Pinpoint the cell where the given text exists, returning its (X, Y) midpoint coordinate. 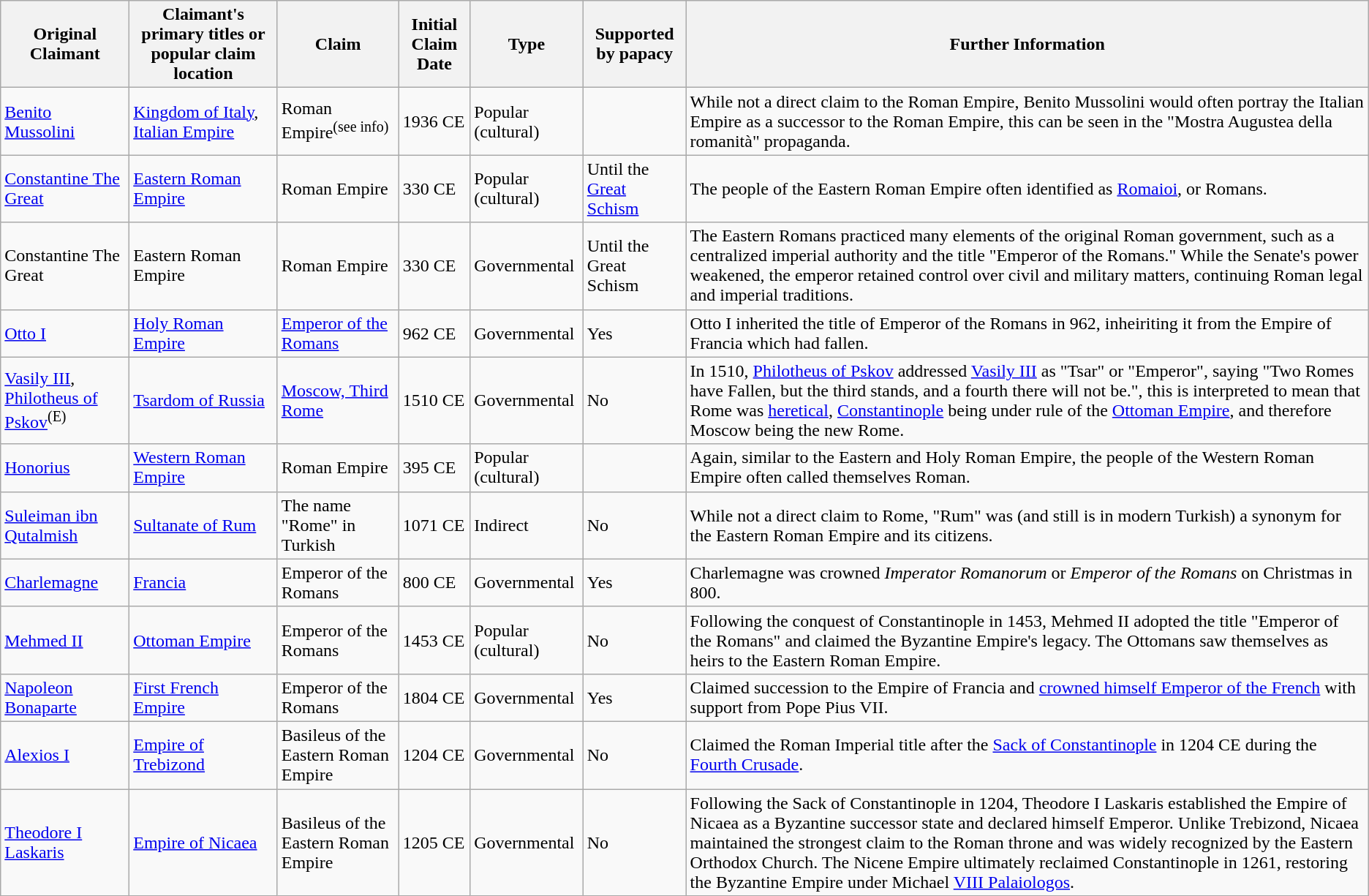
Claimant's primary titles or popular claim location (203, 44)
1071 CE (434, 525)
395 CE (434, 468)
800 CE (434, 582)
Sultanate of Rum (203, 525)
1453 CE (434, 640)
Indirect (527, 525)
Again, similar to the Eastern and Holy Roman Empire, the people of the Western Roman Empire often called themselves Roman. (1027, 468)
Initial Claim Date (434, 44)
Otto I inherited the title of Emperor of the Romans in 962, inheiriting it from the Empire of Francia which had fallen. (1027, 334)
First French Empire (203, 698)
Francia (203, 582)
Empire of Trebizond (203, 755)
Moscow, Third Rome (338, 401)
Claimed succession to the Empire of Francia and crowned himself Emperor of the French with support from Pope Pius VII. (1027, 698)
Original Claimant (65, 44)
Empire of Nicaea (203, 842)
The people of the Eastern Roman Empire often identified as Romaioi, or Romans. (1027, 189)
1205 CE (434, 842)
962 CE (434, 334)
1936 CE (434, 121)
Otto I (65, 334)
Ottoman Empire (203, 640)
1804 CE (434, 698)
Charlemagne (65, 582)
1204 CE (434, 755)
Claimed the Roman Imperial title after the Sack of Constantinople in 1204 CE during the Fourth Crusade. (1027, 755)
Honorius (65, 468)
Further Information (1027, 44)
Tsardom of Russia (203, 401)
Type (527, 44)
1510 CE (434, 401)
Benito Mussolini (65, 121)
Roman Empire(see info) (338, 121)
Suleiman ibn Qutalmish (65, 525)
Supported by papacy (635, 44)
While not a direct claim to Rome, "Rum" was (and still is in modern Turkish) a synonym for the Eastern Roman Empire and its citizens. (1027, 525)
Vasily III, Philotheus of Pskov(E) (65, 401)
Napoleon Bonaparte (65, 698)
Mehmed II (65, 640)
Charlemagne was crowned Imperator Romanorum or Emperor of the Romans on Christmas in 800. (1027, 582)
Western Roman Empire (203, 468)
Holy Roman Empire (203, 334)
Theodore I Laskaris (65, 842)
Alexios I (65, 755)
Kingdom of Italy, Italian Empire (203, 121)
The name "Rome" in Turkish (338, 525)
Claim (338, 44)
